Search for the cell housing the specified text and yield its (x, y) center coordinate. 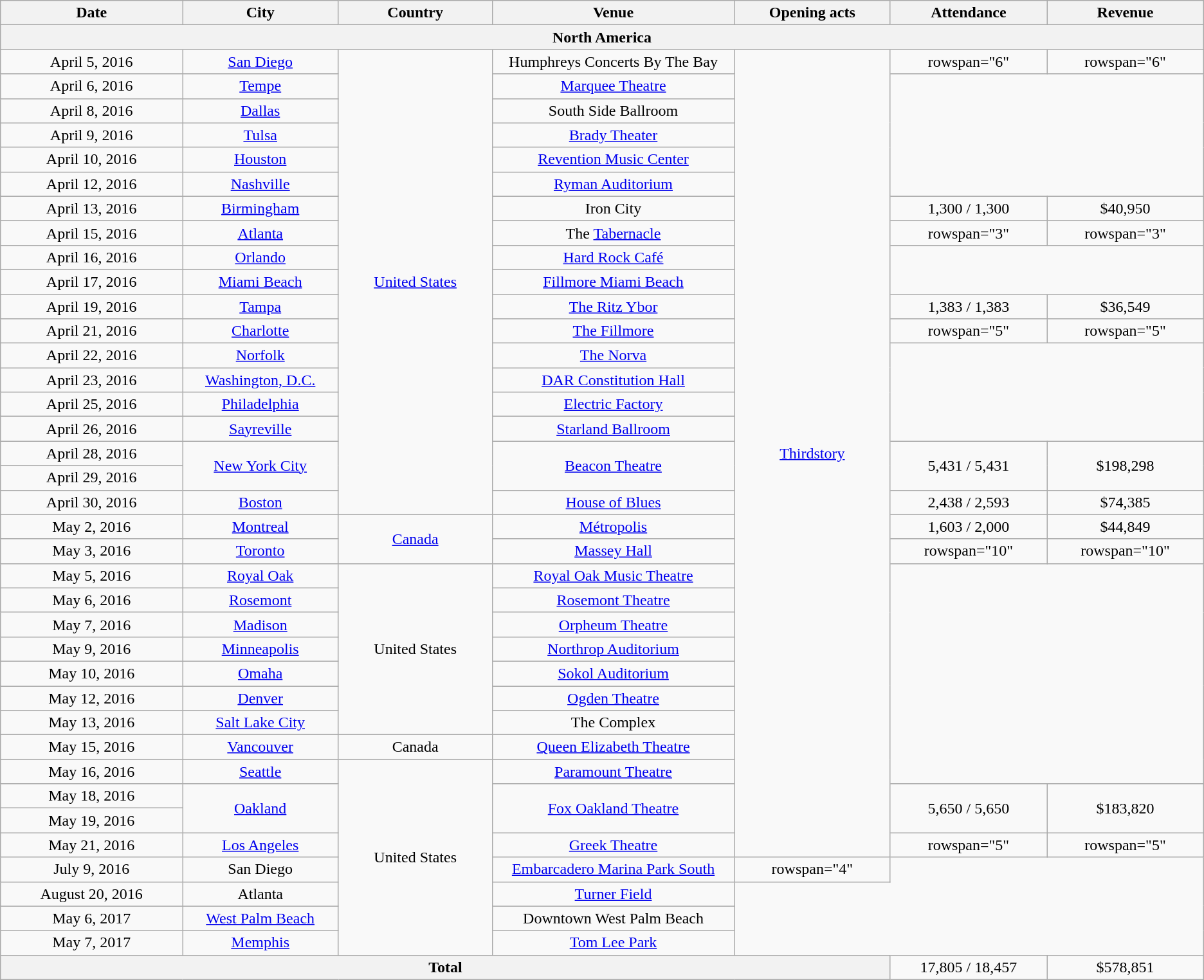
Thirdstory (813, 453)
Revention Music Center (613, 159)
May 18, 2016 (91, 796)
Madison (260, 624)
April 6, 2016 (91, 86)
Turner Field (613, 894)
2,438 / 2,593 (969, 502)
Beacon Theatre (613, 466)
May 12, 2016 (91, 698)
Los Angeles (260, 845)
Venue (613, 13)
April 25, 2016 (91, 404)
The Complex (613, 723)
Attendance (969, 13)
May 7, 2017 (91, 943)
Northrop Auditorium (613, 649)
Electric Factory (613, 404)
Orlando (260, 257)
Country (415, 13)
Salt Lake City (260, 723)
Marquee Theatre (613, 86)
July 9, 2016 (91, 869)
Nashville (260, 184)
Miami Beach (260, 282)
1,300 / 1,300 (969, 208)
Denver (260, 698)
Philadelphia (260, 404)
April 30, 2016 (91, 502)
City (260, 13)
Rosemont Theatre (613, 600)
The Tabernacle (613, 233)
Tempe (260, 86)
Seattle (260, 772)
April 17, 2016 (91, 282)
The Norva (613, 356)
1,383 / 1,383 (969, 307)
August 20, 2016 (91, 894)
May 15, 2016 (91, 747)
April 22, 2016 (91, 356)
$74,385 (1126, 502)
Humphreys Concerts By The Bay (613, 62)
Royal Oak (260, 576)
Charlotte (260, 331)
Opening acts (813, 13)
Starland Ballroom (613, 429)
May 10, 2016 (91, 673)
April 5, 2016 (91, 62)
5,650 / 5,650 (969, 808)
17,805 / 18,457 (969, 967)
April 29, 2016 (91, 478)
The Fillmore (613, 331)
Houston (260, 159)
Montreal (260, 527)
April 21, 2016 (91, 331)
Royal Oak Music Theatre (613, 576)
Norfolk (260, 356)
Hard Rock Café (613, 257)
Fillmore Miami Beach (613, 282)
April 9, 2016 (91, 135)
May 6, 2016 (91, 600)
April 15, 2016 (91, 233)
The Ritz Ybor (613, 307)
April 10, 2016 (91, 159)
Brady Theater (613, 135)
Métropolis (613, 527)
Date (91, 13)
Tampa (260, 307)
Orpheum Theatre (613, 624)
April 12, 2016 (91, 184)
$44,849 (1126, 527)
$578,851 (1126, 967)
Vancouver (260, 747)
Rosemont (260, 600)
Memphis (260, 943)
Fox Oakland Theatre (613, 808)
Oakland (260, 808)
May 21, 2016 (91, 845)
May 6, 2017 (91, 918)
May 16, 2016 (91, 772)
Toronto (260, 551)
Sokol Auditorium (613, 673)
May 19, 2016 (91, 821)
Paramount Theatre (613, 772)
Ogden Theatre (613, 698)
Queen Elizabeth Theatre (613, 747)
April 23, 2016 (91, 380)
Tom Lee Park (613, 943)
Ryman Auditorium (613, 184)
DAR Constitution Hall (613, 380)
Sayreville (260, 429)
May 7, 2016 (91, 624)
New York City (260, 466)
May 5, 2016 (91, 576)
May 13, 2016 (91, 723)
Greek Theatre (613, 845)
Boston (260, 502)
Omaha (260, 673)
Dallas (260, 111)
North America (602, 37)
Minneapolis (260, 649)
5,431 / 5,431 (969, 466)
Tulsa (260, 135)
rowspan="4" (813, 869)
Total (445, 967)
April 8, 2016 (91, 111)
Downtown West Palm Beach (613, 918)
West Palm Beach (260, 918)
$198,298 (1126, 466)
May 2, 2016 (91, 527)
House of Blues (613, 502)
Embarcadero Marina Park South (613, 869)
April 16, 2016 (91, 257)
May 9, 2016 (91, 649)
Washington, D.C. (260, 380)
$183,820 (1126, 808)
Massey Hall (613, 551)
$40,950 (1126, 208)
Revenue (1126, 13)
Birmingham (260, 208)
April 19, 2016 (91, 307)
1,603 / 2,000 (969, 527)
$36,549 (1126, 307)
April 13, 2016 (91, 208)
April 26, 2016 (91, 429)
South Side Ballroom (613, 111)
April 28, 2016 (91, 453)
May 3, 2016 (91, 551)
Iron City (613, 208)
